Scan for the cell matching the given text and deliver its (x, y) coordinate at center. 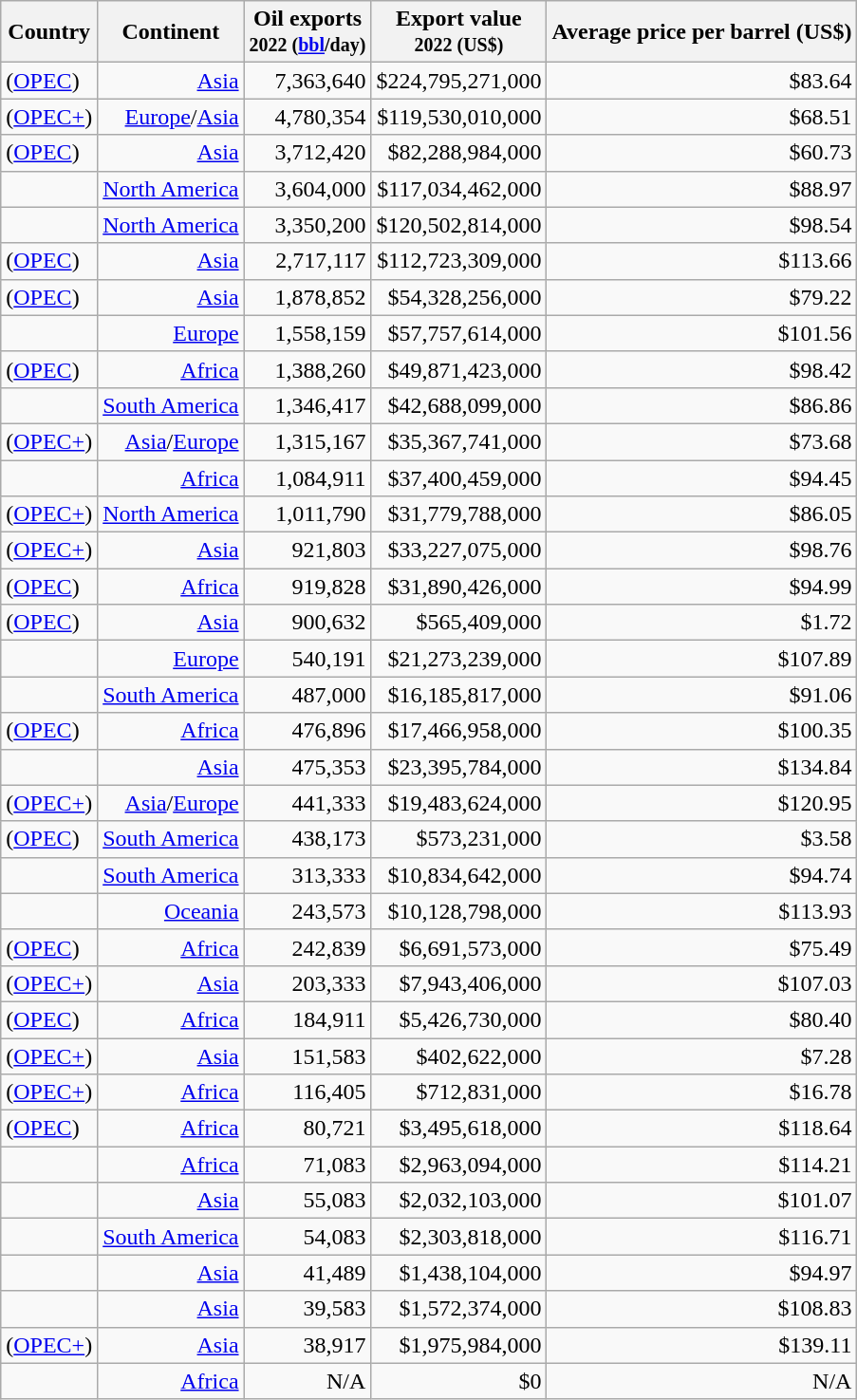
1,315,167 (307, 441)
$6,691,573,000 (459, 947)
55,083 (307, 1201)
$120,502,814,000 (459, 225)
2,717,117 (307, 261)
Europe/Asia (171, 117)
41,489 (307, 1273)
$119,530,010,000 (459, 117)
$94.99 (702, 587)
$108.83 (702, 1309)
$7.28 (702, 1056)
$116.71 (702, 1237)
151,583 (307, 1056)
39,583 (307, 1309)
$573,231,000 (459, 839)
$57,757,614,000 (459, 333)
476,896 (307, 731)
$1.72 (702, 623)
$113.66 (702, 261)
900,632 (307, 623)
242,839 (307, 947)
$10,128,798,000 (459, 911)
$1,975,984,000 (459, 1345)
$98.76 (702, 551)
$73.68 (702, 441)
$91.06 (702, 695)
$101.07 (702, 1201)
$1,572,374,000 (459, 1309)
Oil exports2022 (bbl/day) (307, 32)
$98.42 (702, 369)
487,000 (307, 695)
1,558,159 (307, 333)
$120.95 (702, 803)
$42,688,099,000 (459, 405)
$88.97 (702, 189)
$101.56 (702, 333)
$139.11 (702, 1345)
71,083 (307, 1165)
$54,328,256,000 (459, 297)
54,083 (307, 1237)
$37,400,459,000 (459, 477)
$107.03 (702, 983)
313,333 (307, 875)
$60.73 (702, 153)
$113.93 (702, 911)
$16.78 (702, 1092)
$3.58 (702, 839)
$82,288,984,000 (459, 153)
$83.64 (702, 81)
$402,622,000 (459, 1056)
540,191 (307, 659)
$2,032,103,000 (459, 1201)
$79.22 (702, 297)
438,173 (307, 839)
$224,795,271,000 (459, 81)
475,353 (307, 767)
1,388,260 (307, 369)
$68.51 (702, 117)
921,803 (307, 551)
Oceania (171, 911)
1,878,852 (307, 297)
$3,495,618,000 (459, 1129)
919,828 (307, 587)
$118.64 (702, 1129)
$16,185,817,000 (459, 695)
243,573 (307, 911)
1,011,790 (307, 514)
$114.21 (702, 1165)
$5,426,730,000 (459, 1019)
$2,963,094,000 (459, 1165)
$94.74 (702, 875)
1,084,911 (307, 477)
$98.54 (702, 225)
$35,367,741,000 (459, 441)
441,333 (307, 803)
$17,466,958,000 (459, 731)
$712,831,000 (459, 1092)
7,363,640 (307, 81)
$100.35 (702, 731)
Continent (171, 32)
3,712,420 (307, 153)
$23,395,784,000 (459, 767)
$33,227,075,000 (459, 551)
$80.40 (702, 1019)
1,346,417 (307, 405)
80,721 (307, 1129)
Country (49, 32)
$86.86 (702, 405)
$7,943,406,000 (459, 983)
$49,871,423,000 (459, 369)
$134.84 (702, 767)
$19,483,624,000 (459, 803)
3,604,000 (307, 189)
$2,303,818,000 (459, 1237)
Export value2022 (US$) (459, 32)
$0 (459, 1381)
$31,890,426,000 (459, 587)
$31,779,788,000 (459, 514)
$21,273,239,000 (459, 659)
3,350,200 (307, 225)
203,333 (307, 983)
4,780,354 (307, 117)
116,405 (307, 1092)
$86.05 (702, 514)
$112,723,309,000 (459, 261)
$75.49 (702, 947)
$107.89 (702, 659)
184,911 (307, 1019)
$565,409,000 (459, 623)
$94.97 (702, 1273)
$10,834,642,000 (459, 875)
$117,034,462,000 (459, 189)
Average price per barrel (US$) (702, 32)
$1,438,104,000 (459, 1273)
38,917 (307, 1345)
$94.45 (702, 477)
